Return the [X, Y] coordinate for the center point of the cell that contains the specified text.  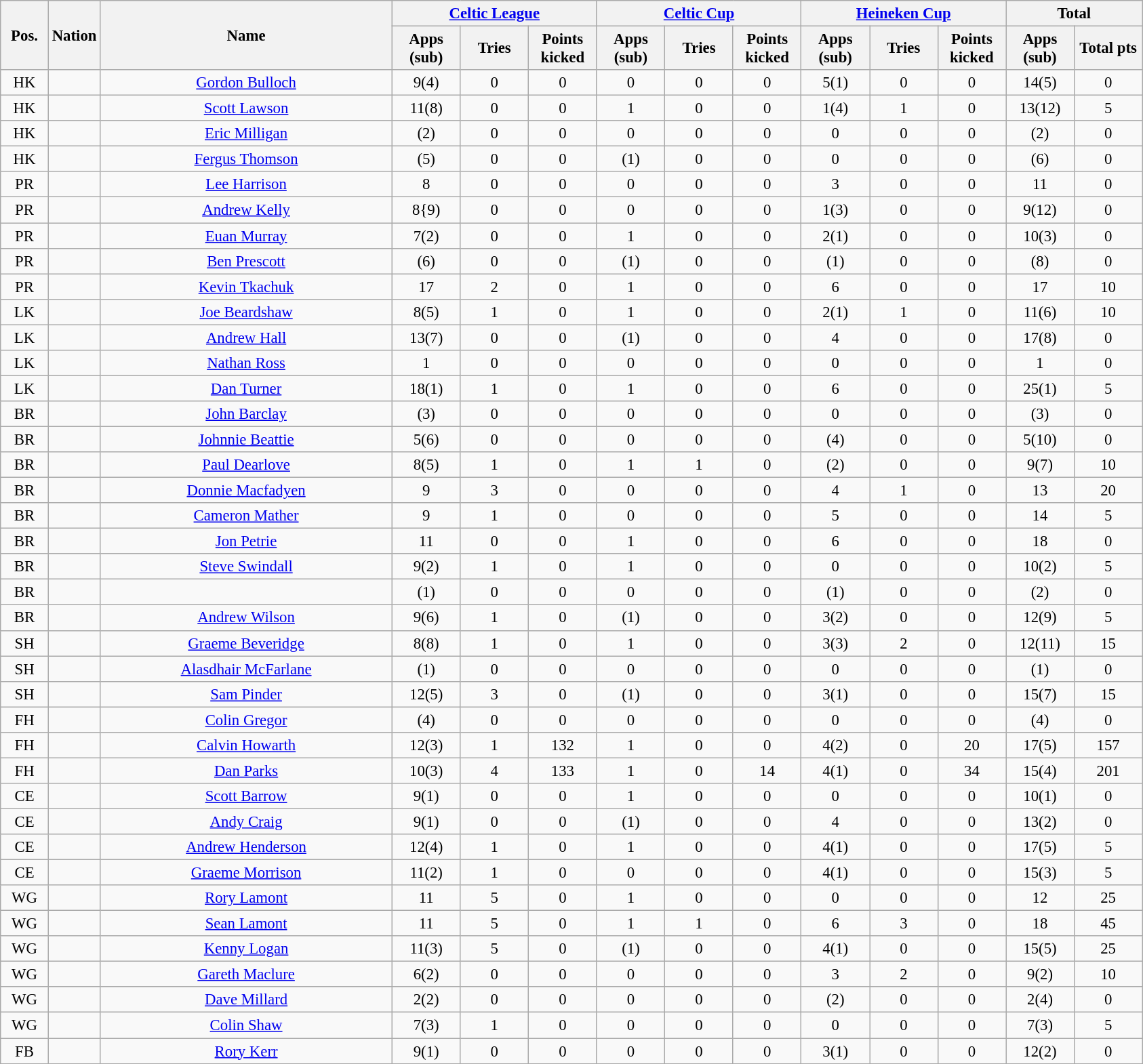
Rory Kerr [247, 1051]
12 [1040, 898]
Rory Lamont [247, 898]
15(5) [1040, 949]
10(2) [1040, 567]
Scott Barrow [247, 796]
1(4) [835, 108]
Total [1074, 14]
Colin Gregor [247, 720]
Sam Pinder [247, 694]
Lee Harrison [247, 185]
13(12) [1040, 108]
8{9) [426, 210]
6(2) [426, 975]
Alasdhair McFarlane [247, 669]
2(2) [426, 1000]
5(6) [426, 439]
Name [247, 35]
15(7) [1040, 694]
201 [1108, 771]
Pos. [24, 35]
2(4) [1040, 1000]
Nathan Ross [247, 363]
11(6) [1040, 312]
11(3) [426, 949]
Gareth Maclure [247, 975]
Dan Turner [247, 388]
Joe Beardshaw [247, 312]
Total pts [1108, 49]
John Barclay [247, 414]
45 [1108, 924]
157 [1108, 745]
Sean Lamont [247, 924]
Dave Millard [247, 1000]
Heineken Cup [904, 14]
12(9) [1040, 618]
3(2) [835, 618]
3(3) [835, 643]
10(1) [1040, 796]
Graeme Beveridge [247, 643]
Andrew Hall [247, 337]
25(1) [1040, 388]
13(2) [1040, 821]
Kevin Tkachuk [247, 287]
Kenny Logan [247, 949]
9(6) [426, 618]
Andrew Kelly [247, 210]
8(8) [426, 643]
18(1) [426, 388]
12(3) [426, 745]
Dan Parks [247, 771]
Eric Milligan [247, 134]
FB [24, 1051]
34 [972, 771]
Nation [74, 35]
Andrew Wilson [247, 618]
Celtic Cup [699, 14]
133 [563, 771]
17(8) [1040, 337]
(8) [1040, 261]
132 [563, 745]
11(8) [426, 108]
14(5) [1040, 83]
12(11) [1040, 643]
Jon Petrie [247, 541]
Gordon Bulloch [247, 83]
1(3) [835, 210]
5(1) [835, 83]
13 [1040, 491]
Calvin Howarth [247, 745]
Scott Lawson [247, 108]
Paul Dearlove [247, 465]
12(2) [1040, 1051]
12(4) [426, 847]
Steve Swindall [247, 567]
Donnie Macfadyen [247, 491]
9(4) [426, 83]
7(2) [426, 236]
Graeme Morrison [247, 873]
12(5) [426, 694]
Celtic League [494, 14]
8 [426, 185]
(5) [426, 159]
Fergus Thomson [247, 159]
Johnnie Beattie [247, 439]
Andy Craig [247, 821]
9(12) [1040, 210]
15(4) [1040, 771]
5(10) [1040, 439]
11(2) [426, 873]
9(7) [1040, 465]
Ben Prescott [247, 261]
15(3) [1040, 873]
Colin Shaw [247, 1025]
Euan Murray [247, 236]
4(2) [835, 745]
13(7) [426, 337]
Andrew Henderson [247, 847]
Cameron Mather [247, 516]
